Locate the cell with the specified text and output its (x, y) center coordinate. 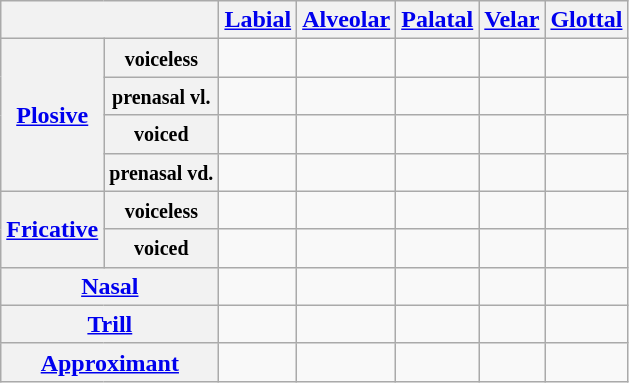
Nasal (110, 286)
Alveolar (346, 20)
prenasal vl. (162, 96)
Approximant (110, 362)
Plosive (52, 115)
Glottal (586, 20)
Labial (258, 20)
Fricative (52, 229)
Trill (110, 324)
prenasal vd. (162, 172)
Velar (512, 20)
Palatal (438, 20)
